Output the [x, y] coordinate of the center of the cell containing the given text.  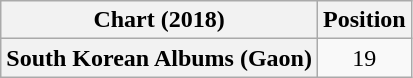
Position [364, 20]
Chart (2018) [160, 20]
19 [364, 58]
South Korean Albums (Gaon) [160, 58]
